Capture the cell that displays the provided text and extract its (x, y) central coordinate. 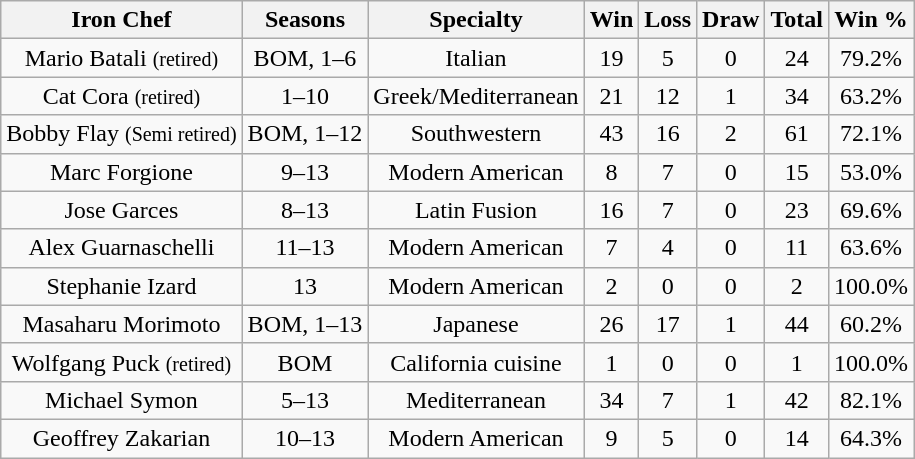
Bobby Flay (Semi retired) (122, 134)
63.2% (870, 96)
BOM (305, 362)
Seasons (305, 20)
23 (797, 210)
8–13 (305, 210)
Total (797, 20)
12 (668, 96)
8 (612, 172)
61 (797, 134)
69.6% (870, 210)
California cuisine (476, 362)
Iron Chef (122, 20)
Masaharu Morimoto (122, 324)
Jose Garces (122, 210)
Loss (668, 20)
26 (612, 324)
Southwestern (476, 134)
64.3% (870, 438)
11 (797, 248)
Win (612, 20)
Italian (476, 58)
79.2% (870, 58)
21 (612, 96)
4 (668, 248)
Marc Forgione (122, 172)
Greek/Mediterranean (476, 96)
Specialty (476, 20)
63.6% (870, 248)
Alex Guarnaschelli (122, 248)
Geoffrey Zakarian (122, 438)
14 (797, 438)
Mario Batali (retired) (122, 58)
24 (797, 58)
60.2% (870, 324)
82.1% (870, 400)
Mediterranean (476, 400)
Japanese (476, 324)
19 (612, 58)
15 (797, 172)
10–13 (305, 438)
9 (612, 438)
13 (305, 286)
BOM, 1–13 (305, 324)
BOM, 1–12 (305, 134)
11–13 (305, 248)
Wolfgang Puck (retired) (122, 362)
53.0% (870, 172)
72.1% (870, 134)
17 (668, 324)
Draw (731, 20)
Stephanie Izard (122, 286)
44 (797, 324)
Win % (870, 20)
BOM, 1–6 (305, 58)
42 (797, 400)
Latin Fusion (476, 210)
5–13 (305, 400)
1–10 (305, 96)
Michael Symon (122, 400)
43 (612, 134)
9–13 (305, 172)
Cat Cora (retired) (122, 96)
